Determine the (X, Y) coordinate at the center of the cell enclosing the given text.  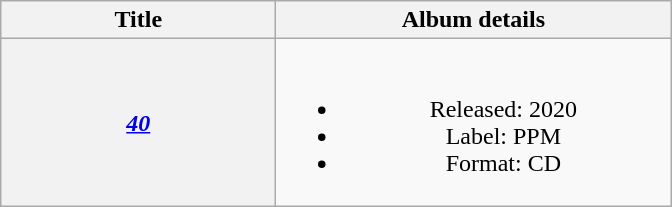
Released: 2020Label: PPMFormat: CD (474, 122)
Album details (474, 20)
Title (138, 20)
40 (138, 122)
